Detect which cell encompasses the target text, then output its [X, Y] center coordinate. 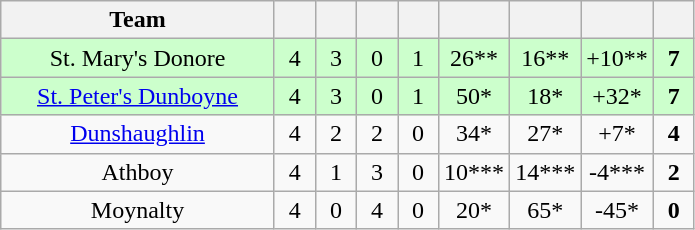
16** [546, 58]
20* [474, 210]
14*** [546, 172]
-45* [618, 210]
Dunshaughlin [138, 134]
34* [474, 134]
27* [546, 134]
65* [546, 210]
Team [138, 20]
+10** [618, 58]
+7* [618, 134]
26** [474, 58]
+32* [618, 96]
50* [474, 96]
St. Mary's Donore [138, 58]
18* [546, 96]
Athboy [138, 172]
St. Peter's Dunboyne [138, 96]
-4*** [618, 172]
10*** [474, 172]
Moynalty [138, 210]
